Scan for the cell matching the given text and deliver its (x, y) coordinate at center. 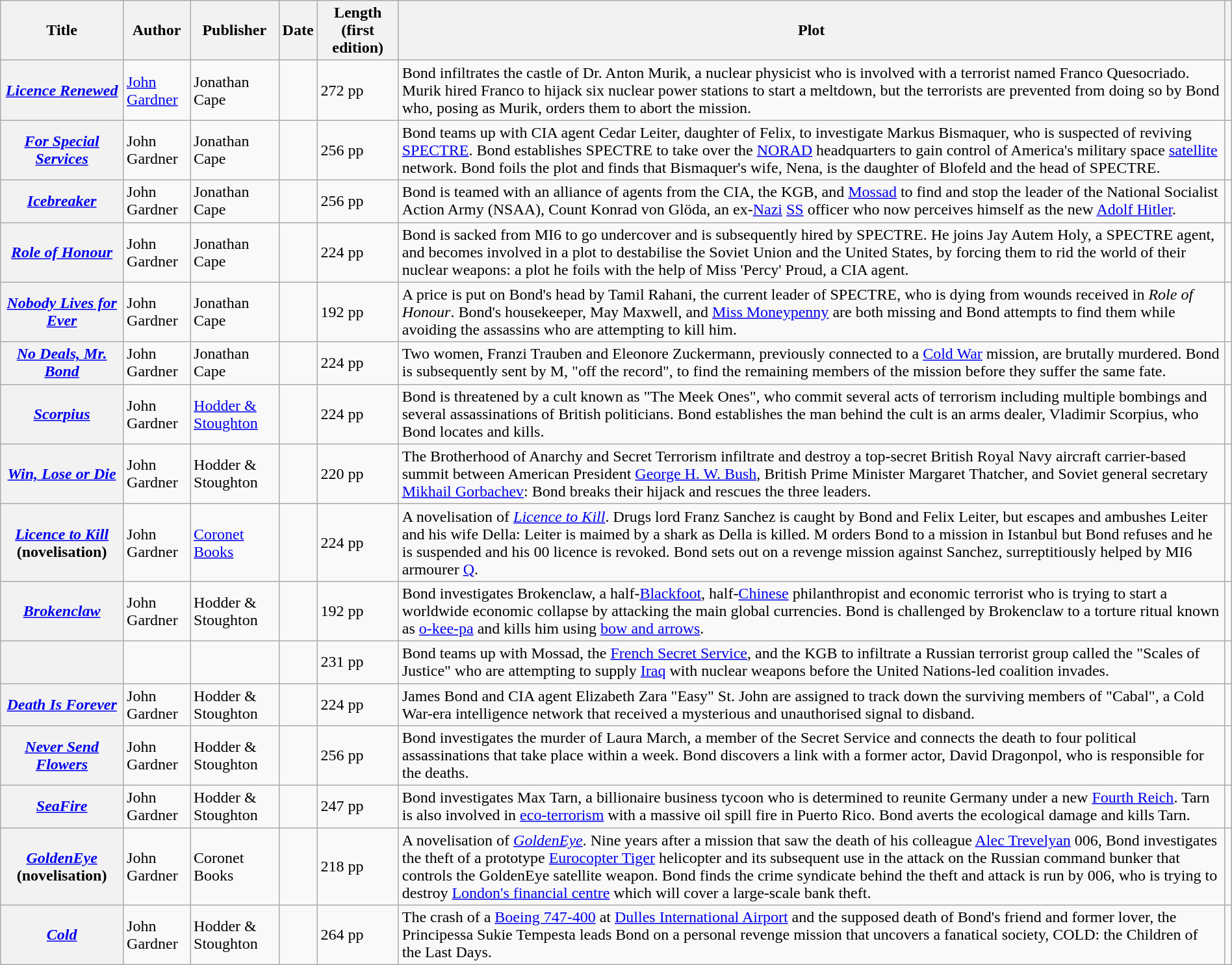
Win, Lose or Die (62, 474)
Cold (62, 935)
272 pp (357, 90)
Plot (811, 31)
Publisher (235, 31)
Never Send Flowers (62, 756)
Author (157, 31)
Nobody Lives for Ever (62, 312)
Licence Renewed (62, 90)
For Special Services (62, 150)
Date (298, 31)
247 pp (357, 807)
264 pp (357, 935)
220 pp (357, 474)
Scorpius (62, 414)
Brokenclaw (62, 611)
231 pp (357, 662)
No Deals, Mr. Bond (62, 363)
218 pp (357, 867)
Role of Honour (62, 252)
Icebreaker (62, 201)
Title (62, 31)
Death Is Forever (62, 704)
Licence to Kill (novelisation) (62, 542)
GoldenEye (novelisation) (62, 867)
SeaFire (62, 807)
Length (first edition) (357, 31)
